Extract the [X, Y] coordinate from the center of the cell holding the provided text.  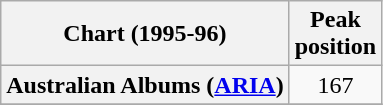
Australian Albums (ARIA) [145, 85]
Chart (1995-96) [145, 34]
167 [335, 85]
Peakposition [335, 34]
